Search for the cell housing the specified text and yield its [x, y] center coordinate. 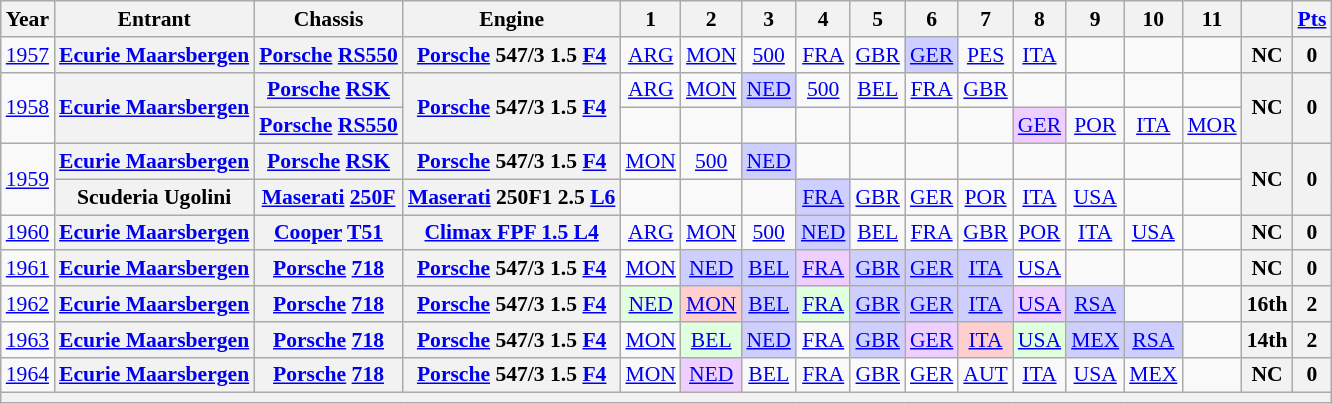
Chassis [328, 19]
1959 [28, 180]
PES [986, 55]
MOR [1212, 126]
Engine [512, 19]
Maserati 250F1 2.5 L6 [512, 197]
6 [932, 19]
1957 [28, 55]
1961 [28, 269]
10 [1153, 19]
4 [823, 19]
Scuderia Ugolini [154, 197]
1962 [28, 304]
11 [1212, 19]
14th [1268, 340]
7 [986, 19]
1960 [28, 233]
1963 [28, 340]
8 [1040, 19]
1958 [28, 108]
Maserati 250F [328, 197]
3 [768, 19]
1964 [28, 375]
Year [28, 19]
Climax FPF 1.5 L4 [512, 233]
1 [650, 19]
Entrant [154, 19]
AUT [986, 375]
9 [1095, 19]
16th [1268, 304]
5 [878, 19]
Cooper T51 [328, 233]
Pts [1312, 19]
